Identify which cell holds the provided text, then report its [x, y] central coordinate. 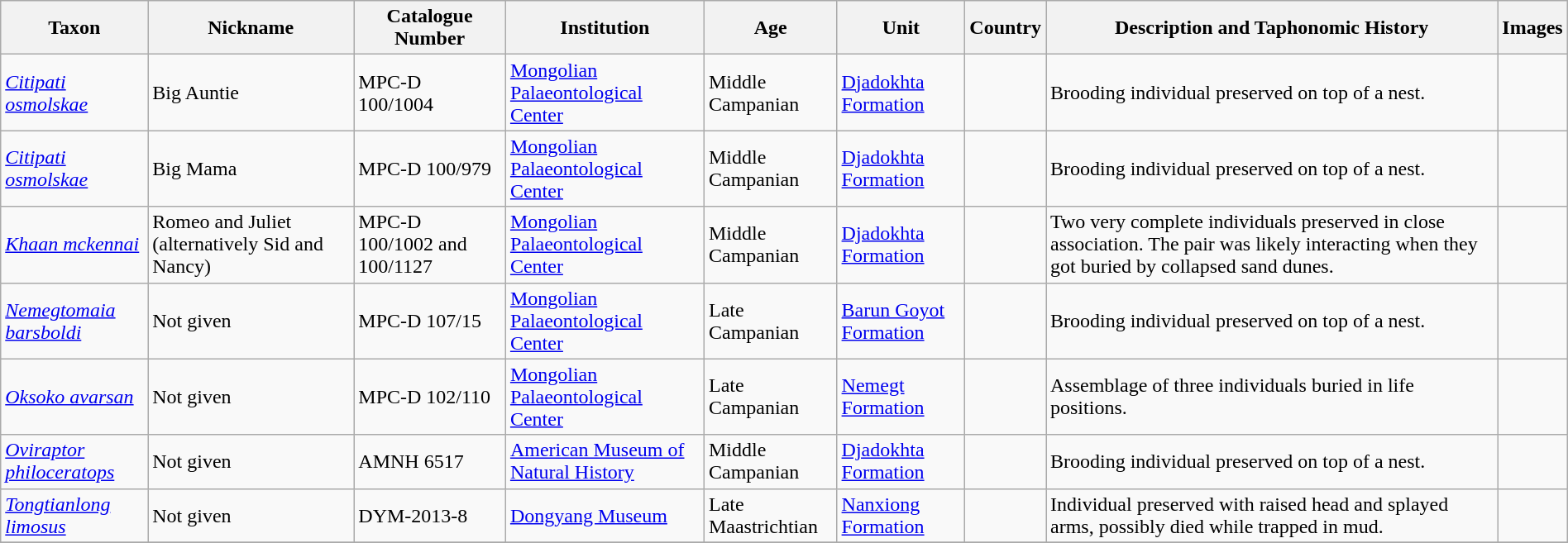
Assemblage of three individuals buried in life positions. [1271, 397]
Dongyang Museum [605, 516]
AMNH 6517 [430, 461]
Tongtianlong limosus [74, 516]
Romeo and Juliet (alternatively Sid and Nancy) [251, 245]
Big Mama [251, 169]
Description and Taphonomic History [1271, 28]
Nickname [251, 28]
Institution [605, 28]
Nemegt Formation [901, 397]
Nemegtomaia barsboldi [74, 321]
Unit [901, 28]
Catalogue Number [430, 28]
Khaan mckennai [74, 245]
Taxon [74, 28]
Oviraptor philoceratops [74, 461]
Images [1532, 28]
Nanxiong Formation [901, 516]
Two very complete individuals preserved in close association. The pair was likely interacting when they got buried by collapsed sand dunes. [1271, 245]
MPC-D 107/15 [430, 321]
DYM-2013-8 [430, 516]
Late Maastrichtian [771, 516]
Oksoko avarsan [74, 397]
MPC-D 102/110 [430, 397]
American Museum of Natural History [605, 461]
Country [1006, 28]
MPC-D 100/979 [430, 169]
Age [771, 28]
MPC-D 100/1002 and 100/1127 [430, 245]
Big Auntie [251, 93]
MPC-D 100/1004 [430, 93]
Individual preserved with raised head and splayed arms, possibly died while trapped in mud. [1271, 516]
Barun Goyot Formation [901, 321]
